Locate the cell with the specified text and output its [x, y] center coordinate. 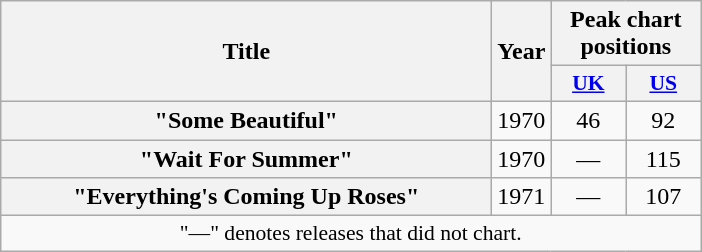
46 [588, 120]
"Some Beautiful" [246, 120]
"Everything's Coming Up Roses" [246, 197]
92 [664, 120]
"—" denotes releases that did not chart. [351, 234]
Year [522, 52]
"Wait For Summer" [246, 159]
UK [588, 84]
Title [246, 52]
107 [664, 197]
US [664, 84]
115 [664, 159]
Peak chart positions [626, 34]
1971 [522, 197]
